Return (x, y) of the center of cell containing provided text 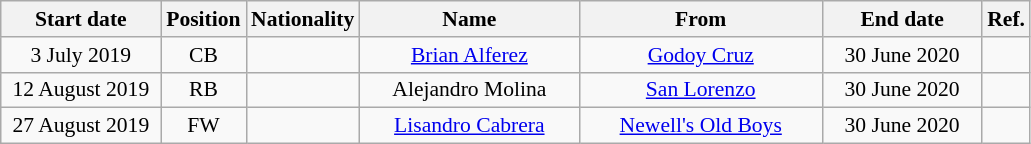
RB (204, 90)
Alejandro Molina (469, 90)
Godoy Cruz (700, 55)
End date (902, 19)
Brian Alferez (469, 55)
Ref. (1006, 19)
San Lorenzo (700, 90)
From (700, 19)
Name (469, 19)
Lisandro Cabrera (469, 126)
27 August 2019 (81, 126)
Start date (81, 19)
Newell's Old Boys (700, 126)
3 July 2019 (81, 55)
Position (204, 19)
Nationality (302, 19)
CB (204, 55)
FW (204, 126)
12 August 2019 (81, 90)
